Extract the (X, Y) coordinate from the center of the cell holding the provided text.  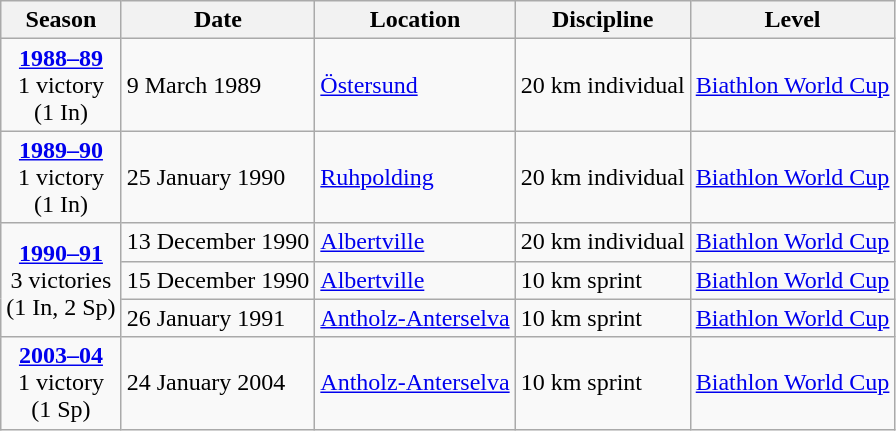
9 March 1989 (218, 85)
13 December 1990 (218, 242)
25 January 1990 (218, 177)
1988–89 1 victory (1 In) (61, 85)
Location (415, 20)
15 December 1990 (218, 280)
1990–91 3 victories (1 In, 2 Sp) (61, 280)
26 January 1991 (218, 318)
Discipline (602, 20)
Level (792, 20)
24 January 2004 (218, 383)
Östersund (415, 85)
2003–04 1 victory (1 Sp) (61, 383)
Date (218, 20)
Ruhpolding (415, 177)
1989–90 1 victory (1 In) (61, 177)
Season (61, 20)
